Capture the cell that displays the provided text and extract its (X, Y) central coordinate. 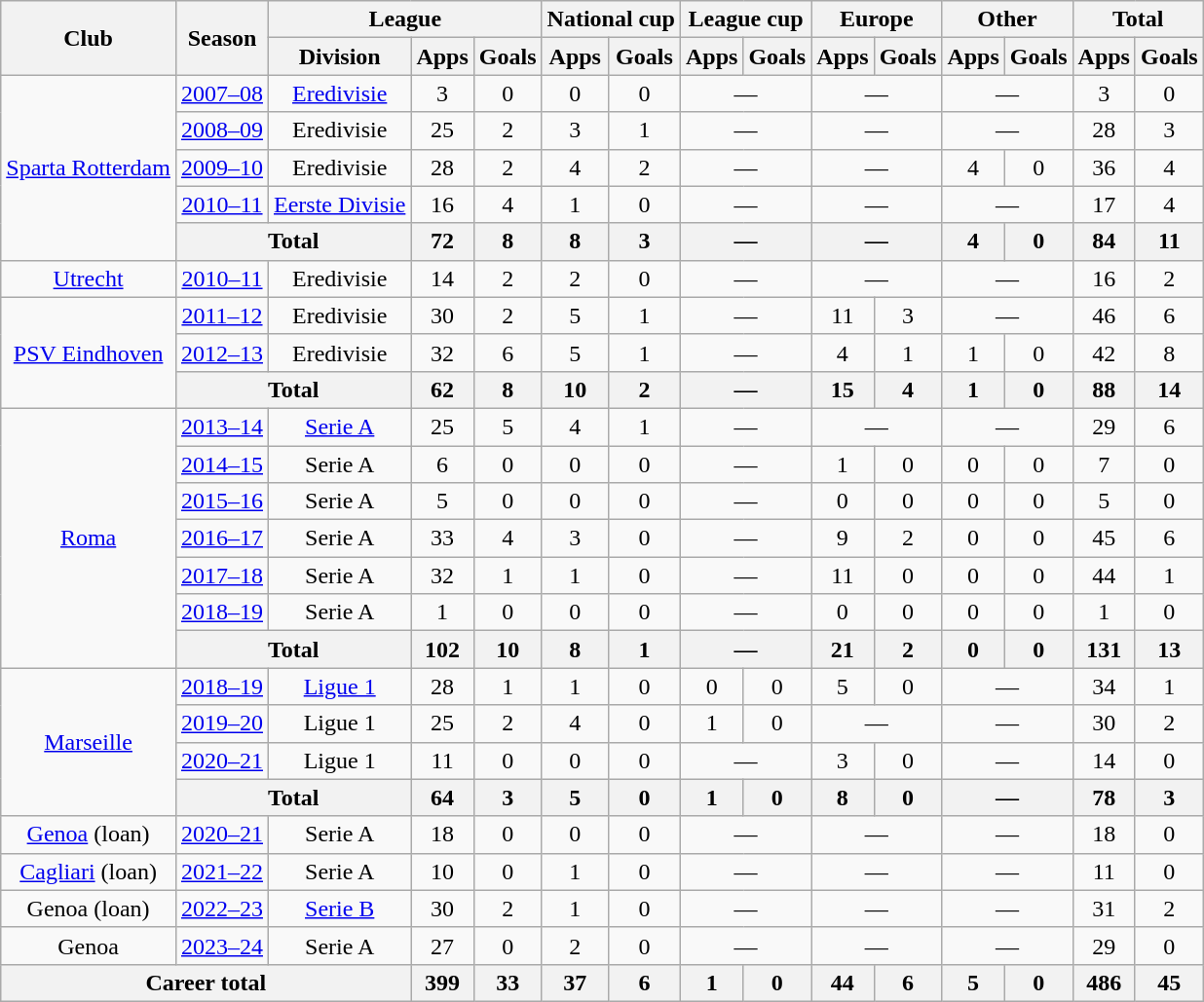
2012–13 (222, 353)
2014–15 (222, 464)
2009–10 (222, 167)
Marseille (89, 742)
131 (1104, 649)
Genoa (89, 946)
15 (843, 390)
2015–16 (222, 501)
2016–17 (222, 538)
Sparta Rotterdam (89, 167)
13 (1169, 649)
Career total (207, 983)
36 (1104, 167)
Eerste Divisie (340, 204)
League cup (745, 19)
2022–23 (222, 909)
64 (442, 798)
102 (442, 649)
21 (843, 649)
9 (843, 538)
88 (1104, 390)
78 (1104, 798)
399 (442, 983)
League (405, 19)
Cagliari (loan) (89, 872)
84 (1104, 241)
72 (442, 241)
27 (442, 946)
Other (1007, 19)
Division (340, 56)
2008–09 (222, 130)
Roma (89, 538)
2021–22 (222, 872)
2023–24 (222, 946)
42 (1104, 353)
2011–12 (222, 315)
31 (1104, 909)
62 (442, 390)
7 (1104, 464)
486 (1104, 983)
2013–14 (222, 427)
Utrecht (89, 278)
46 (1104, 315)
Season (222, 38)
Club (89, 38)
PSV Eindhoven (89, 353)
37 (575, 983)
2019–20 (222, 724)
2007–08 (222, 93)
Europe (877, 19)
Serie B (340, 909)
34 (1104, 687)
2017–18 (222, 575)
National cup (611, 19)
17 (1104, 204)
